Search for the cell housing the specified text and yield its [x, y] center coordinate. 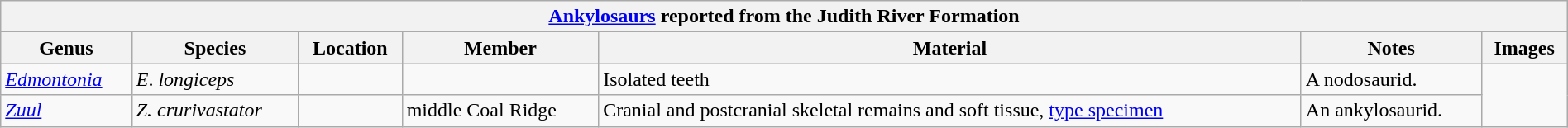
Notes [1391, 48]
E. longiceps [215, 79]
Species [215, 48]
middle Coal Ridge [500, 111]
Cranial and postcranial skeletal remains and soft tissue, type specimen [950, 111]
Ankylosaurs reported from the Judith River Formation [784, 17]
Material [950, 48]
Genus [66, 48]
Location [351, 48]
Images [1524, 48]
Member [500, 48]
A nodosaurid. [1391, 79]
Isolated teeth [950, 79]
Z. crurivastator [215, 111]
Zuul [66, 111]
An ankylosaurid. [1391, 111]
Edmontonia [66, 79]
